Search for the cell housing the specified text and yield its [X, Y] center coordinate. 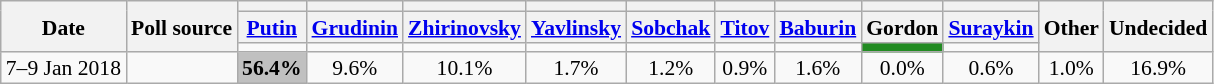
Other [1072, 26]
Grudinin [356, 26]
Putin [272, 26]
7–9 Jan 2018 [64, 68]
Undecided [1158, 26]
Titov [744, 26]
Suraykin [990, 26]
0.0% [902, 68]
1.7% [576, 68]
Poll source [182, 26]
1.6% [818, 68]
56.4% [272, 68]
Sobchak [670, 26]
1.0% [1072, 68]
9.6% [356, 68]
Date [64, 26]
Gordon [902, 26]
10.1% [464, 68]
1.2% [670, 68]
0.6% [990, 68]
0.9% [744, 68]
Baburin [818, 26]
Zhirinovsky [464, 26]
16.9% [1158, 68]
Yavlinsky [576, 26]
